For the text-containing cell, return its midpoint in [x, y] coordinate format. 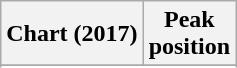
Peakposition [189, 34]
Chart (2017) [72, 34]
